Identify which cell holds the provided text, then report its (X, Y) central coordinate. 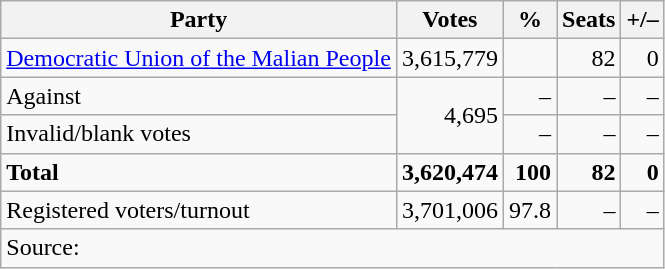
+/– (642, 20)
4,695 (450, 115)
Total (199, 172)
100 (530, 172)
Source: (333, 248)
Invalid/blank votes (199, 134)
% (530, 20)
3,701,006 (450, 210)
97.8 (530, 210)
Registered voters/turnout (199, 210)
3,620,474 (450, 172)
Democratic Union of the Malian People (199, 58)
Against (199, 96)
Party (199, 20)
Votes (450, 20)
Seats (588, 20)
3,615,779 (450, 58)
